Find where the given text appears and provide that cell's center as (x, y) coordinate. 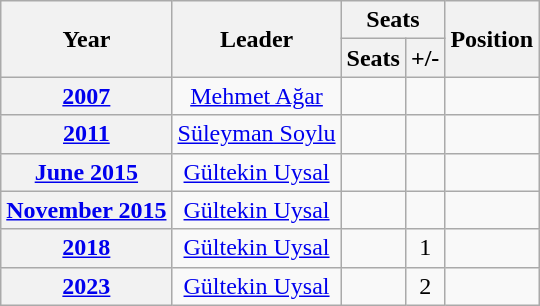
1 (424, 248)
Mehmet Ağar (256, 96)
Position (492, 39)
+/- (424, 58)
2018 (86, 248)
Süleyman Soylu (256, 134)
November 2015 (86, 210)
June 2015 (86, 172)
2007 (86, 96)
2011 (86, 134)
2023 (86, 286)
Leader (256, 39)
2 (424, 286)
Year (86, 39)
